Determine the [X, Y] coordinate at the center of the cell enclosing the given text.  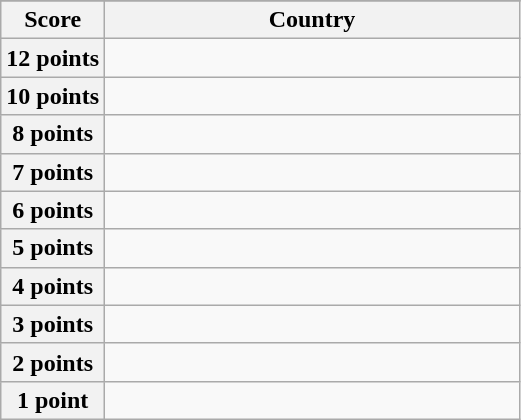
5 points [53, 248]
3 points [53, 324]
8 points [53, 134]
4 points [53, 286]
12 points [53, 58]
6 points [53, 210]
Country [312, 20]
1 point [53, 400]
2 points [53, 362]
10 points [53, 96]
Score [53, 20]
7 points [53, 172]
